Return (X, Y) of the center of cell containing provided text 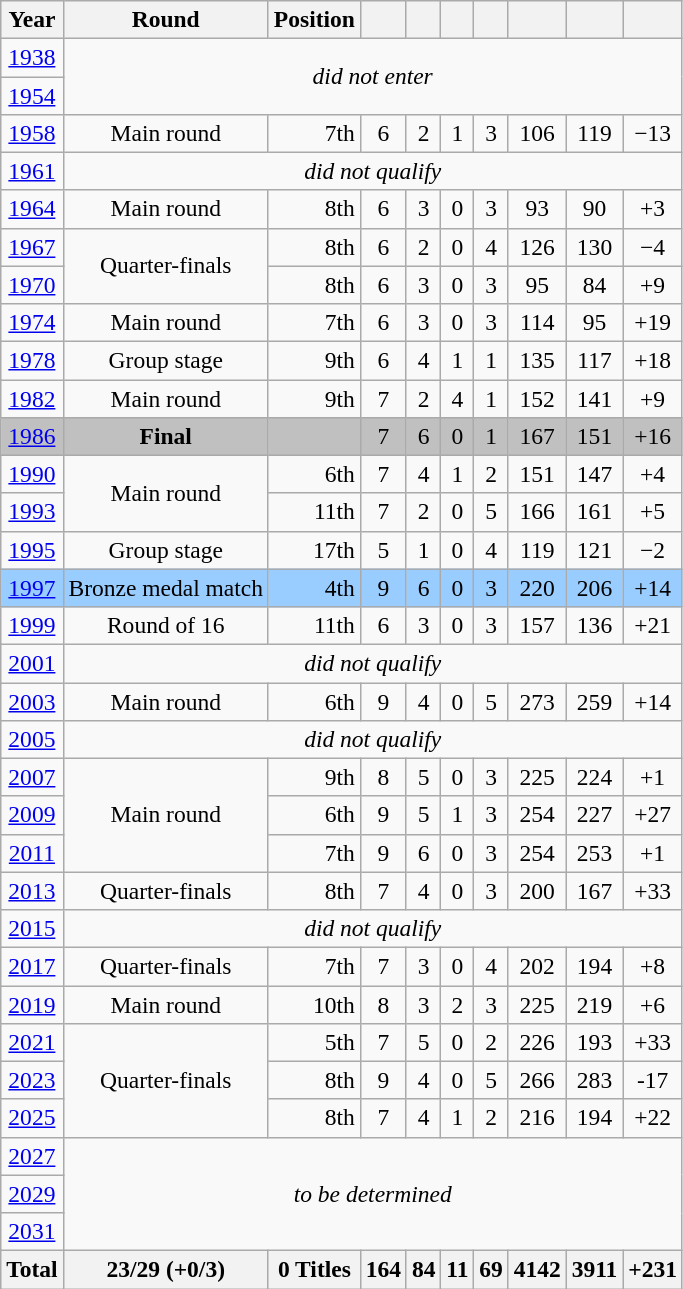
1999 (32, 625)
2005 (32, 739)
2031 (32, 1231)
+231 (653, 1269)
202 (537, 966)
135 (537, 360)
-17 (653, 1080)
1964 (32, 209)
Final (166, 436)
+5 (653, 512)
+16 (653, 436)
1978 (32, 360)
−2 (653, 550)
17th (314, 550)
4th (314, 588)
1967 (32, 247)
−13 (653, 133)
161 (594, 512)
193 (594, 1042)
1961 (32, 171)
2011 (32, 853)
+6 (653, 1004)
1958 (32, 133)
1970 (32, 285)
2013 (32, 891)
1938 (32, 57)
283 (594, 1080)
253 (594, 853)
1993 (32, 512)
152 (537, 398)
266 (537, 1080)
2029 (32, 1194)
1982 (32, 398)
2025 (32, 1118)
2007 (32, 777)
1986 (32, 436)
2009 (32, 815)
69 (491, 1269)
5th (314, 1042)
126 (537, 247)
1974 (32, 322)
259 (594, 701)
166 (537, 512)
157 (537, 625)
+3 (653, 209)
1954 (32, 95)
4142 (537, 1269)
141 (594, 398)
273 (537, 701)
to be determined (372, 1194)
23/29 (+0/3) (166, 1269)
147 (594, 474)
2017 (32, 966)
2015 (32, 928)
2003 (32, 701)
219 (594, 1004)
227 (594, 815)
2027 (32, 1156)
10th (314, 1004)
164 (383, 1269)
+22 (653, 1118)
106 (537, 133)
11 (458, 1269)
130 (594, 247)
1995 (32, 550)
3911 (594, 1269)
2001 (32, 663)
2021 (32, 1042)
90 (594, 209)
Year (32, 19)
+19 (653, 322)
+8 (653, 966)
+27 (653, 815)
121 (594, 550)
did not enter (372, 76)
224 (594, 777)
+21 (653, 625)
1990 (32, 474)
136 (594, 625)
220 (537, 588)
Bronze medal match (166, 588)
0 Titles (314, 1269)
Total (32, 1269)
114 (537, 322)
206 (594, 588)
Round (166, 19)
226 (537, 1042)
2023 (32, 1080)
117 (594, 360)
+4 (653, 474)
93 (537, 209)
+18 (653, 360)
2019 (32, 1004)
Position (314, 19)
216 (537, 1118)
1997 (32, 588)
200 (537, 891)
−4 (653, 247)
Round of 16 (166, 625)
